Output the [x, y] coordinate of the center of the cell containing the given text.  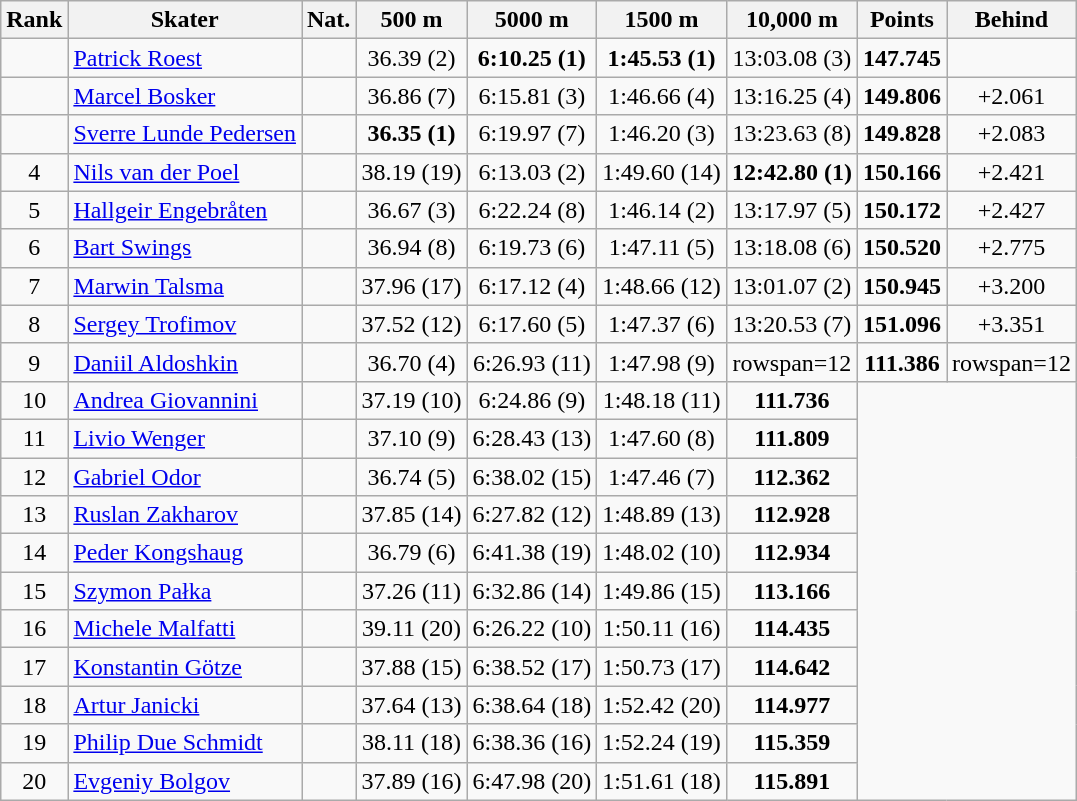
Michele Malfatti [185, 629]
Points [902, 20]
1:49.86 (15) [662, 591]
37.89 (16) [412, 781]
Rank [34, 20]
113.166 [792, 591]
147.745 [902, 58]
1:46.66 (4) [662, 96]
6:32.86 (14) [532, 591]
+2.421 [1011, 172]
6:19.97 (7) [532, 134]
Nils van der Poel [185, 172]
13:16.25 (4) [792, 96]
+2.427 [1011, 210]
11 [34, 438]
37.19 (10) [412, 400]
112.928 [792, 515]
6:13.03 (2) [532, 172]
Andrea Giovannini [185, 400]
6:38.36 (16) [532, 743]
6:22.24 (8) [532, 210]
1:45.53 (1) [662, 58]
Marcel Bosker [185, 96]
1:52.42 (20) [662, 705]
1500 m [662, 20]
36.35 (1) [412, 134]
1:47.37 (6) [662, 324]
6:38.52 (17) [532, 667]
4 [34, 172]
19 [34, 743]
6 [34, 248]
10,000 m [792, 20]
1:47.11 (5) [662, 248]
36.79 (6) [412, 553]
6:38.02 (15) [532, 477]
1:46.20 (3) [662, 134]
16 [34, 629]
6:26.93 (11) [532, 362]
1:48.66 (12) [662, 286]
13 [34, 515]
6:15.81 (3) [532, 96]
6:10.25 (1) [532, 58]
36.67 (3) [412, 210]
114.642 [792, 667]
36.94 (8) [412, 248]
Daniil Aldoshkin [185, 362]
1:50.73 (17) [662, 667]
37.64 (13) [412, 705]
7 [34, 286]
111.386 [902, 362]
13:18.08 (6) [792, 248]
38.11 (18) [412, 743]
Philip Due Schmidt [185, 743]
111.809 [792, 438]
Peder Kongshaug [185, 553]
13:23.63 (8) [792, 134]
Szymon Pałka [185, 591]
Artur Janicki [185, 705]
14 [34, 553]
150.172 [902, 210]
Hallgeir Engebråten [185, 210]
Gabriel Odor [185, 477]
Evgeniy Bolgov [185, 781]
149.806 [902, 96]
114.435 [792, 629]
1:47.98 (9) [662, 362]
115.891 [792, 781]
12:42.80 (1) [792, 172]
6:27.82 (12) [532, 515]
6:47.98 (20) [532, 781]
10 [34, 400]
Livio Wenger [185, 438]
+2.061 [1011, 96]
37.88 (15) [412, 667]
1:52.24 (19) [662, 743]
36.70 (4) [412, 362]
13:01.07 (2) [792, 286]
36.74 (5) [412, 477]
150.166 [902, 172]
37.96 (17) [412, 286]
Skater [185, 20]
Nat. [329, 20]
151.096 [902, 324]
Sergey Trofimov [185, 324]
6:38.64 (18) [532, 705]
17 [34, 667]
37.52 (12) [412, 324]
1:48.02 (10) [662, 553]
1:51.61 (18) [662, 781]
Ruslan Zakharov [185, 515]
1:48.18 (11) [662, 400]
Bart Swings [185, 248]
6:17.12 (4) [532, 286]
39.11 (20) [412, 629]
Sverre Lunde Pedersen [185, 134]
112.934 [792, 553]
12 [34, 477]
Konstantin Götze [185, 667]
36.86 (7) [412, 96]
9 [34, 362]
+2.775 [1011, 248]
1:50.11 (16) [662, 629]
36.39 (2) [412, 58]
6:26.22 (10) [532, 629]
6:19.73 (6) [532, 248]
149.828 [902, 134]
20 [34, 781]
500 m [412, 20]
6:41.38 (19) [532, 553]
150.945 [902, 286]
37.85 (14) [412, 515]
Patrick Roest [185, 58]
1:47.46 (7) [662, 477]
13:03.08 (3) [792, 58]
8 [34, 324]
114.977 [792, 705]
13:20.53 (7) [792, 324]
5000 m [532, 20]
Marwin Talsma [185, 286]
6:28.43 (13) [532, 438]
115.359 [792, 743]
1:46.14 (2) [662, 210]
18 [34, 705]
150.520 [902, 248]
13:17.97 (5) [792, 210]
+3.351 [1011, 324]
5 [34, 210]
6:24.86 (9) [532, 400]
1:48.89 (13) [662, 515]
112.362 [792, 477]
111.736 [792, 400]
37.10 (9) [412, 438]
Behind [1011, 20]
+2.083 [1011, 134]
1:47.60 (8) [662, 438]
1:49.60 (14) [662, 172]
15 [34, 591]
6:17.60 (5) [532, 324]
37.26 (11) [412, 591]
+3.200 [1011, 286]
38.19 (19) [412, 172]
